Determine the (x, y) coordinate at the center of the cell enclosing the given text.  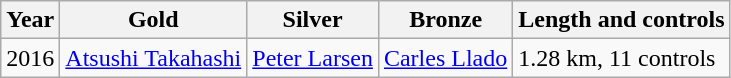
Length and controls (622, 20)
Year (30, 20)
Gold (154, 20)
Silver (313, 20)
2016 (30, 58)
Peter Larsen (313, 58)
1.28 km, 11 controls (622, 58)
Atsushi Takahashi (154, 58)
Carles Llado (445, 58)
Bronze (445, 20)
